Return the (X, Y) coordinate for the center point of the cell that contains the specified text.  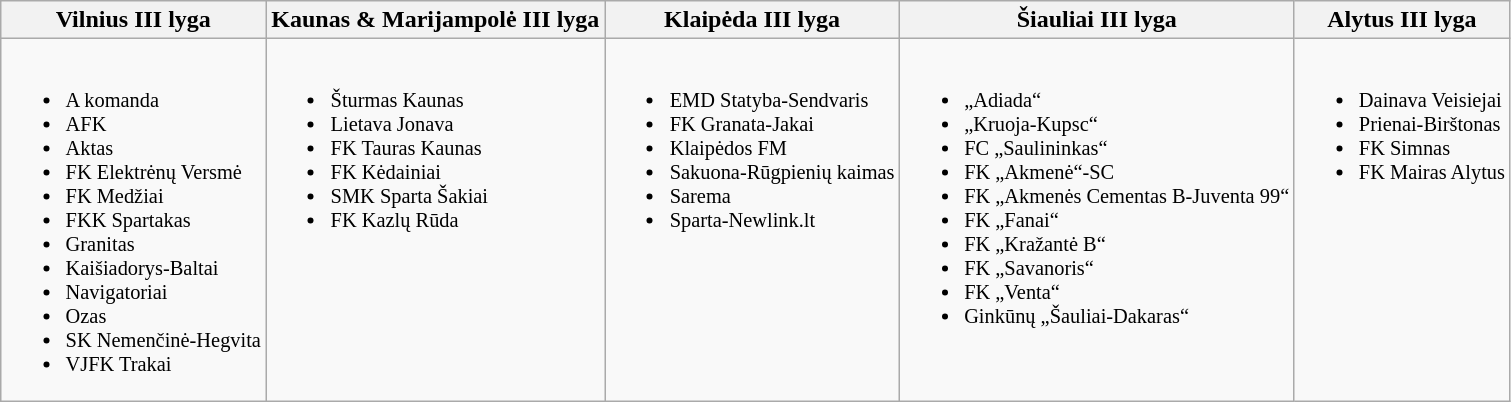
EMD Statyba-SendvarisFK Granata-JakaiKlaipėdos FMSakuona-Rūgpienių kaimasSaremaSparta-Newlink.lt (752, 220)
Šiauliai III lyga (1096, 20)
Klaipėda III lyga (752, 20)
Vilnius III lyga (134, 20)
Alytus III lyga (1402, 20)
Dainava VeisiejaiPrienai-BirštonasFK SimnasFK Mairas Alytus (1402, 220)
Šturmas KaunasLietava JonavaFK Tauras KaunasFK KėdainiaiSMK Sparta ŠakiaiFK Kazlų Rūda (436, 220)
Kaunas & Marijampolė III lyga (436, 20)
A komandaAFKAktasFK Elektrėnų VersmėFK MedžiaiFKK SpartakasGranitasKaišiadorys-BaltaiNavigatoriaiOzasSK Nemenčinė-HegvitaVJFK Trakai (134, 220)
